From the cell containing the given text, extract its center point as [x, y] coordinate. 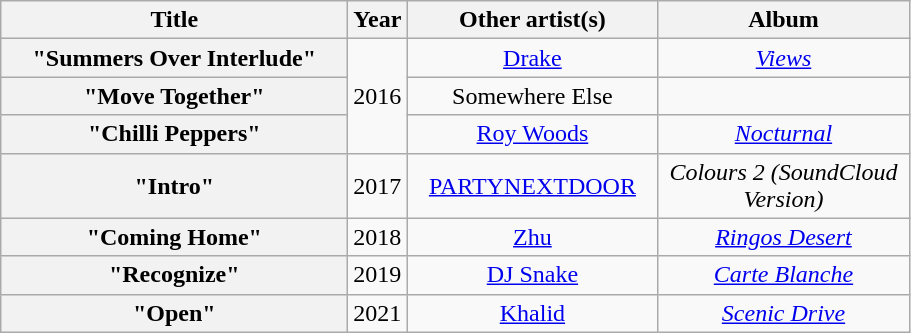
"Recognize" [174, 275]
PARTYNEXTDOOR [532, 186]
Ringos Desert [784, 237]
Title [174, 20]
Scenic Drive [784, 313]
2016 [378, 96]
Carte Blanche [784, 275]
Khalid [532, 313]
2017 [378, 186]
2019 [378, 275]
DJ Snake [532, 275]
2021 [378, 313]
"Coming Home" [174, 237]
"Intro" [174, 186]
Nocturnal [784, 134]
"Chilli Peppers" [174, 134]
Zhu [532, 237]
Other artist(s) [532, 20]
2018 [378, 237]
Year [378, 20]
"Open" [174, 313]
Drake [532, 58]
"Move Together" [174, 96]
"Summers Over Interlude" [174, 58]
Album [784, 20]
Roy Woods [532, 134]
Colours 2 (SoundCloud Version) [784, 186]
Views [784, 58]
Somewhere Else [532, 96]
